Output the (X, Y) coordinate of the center of the cell containing the given text.  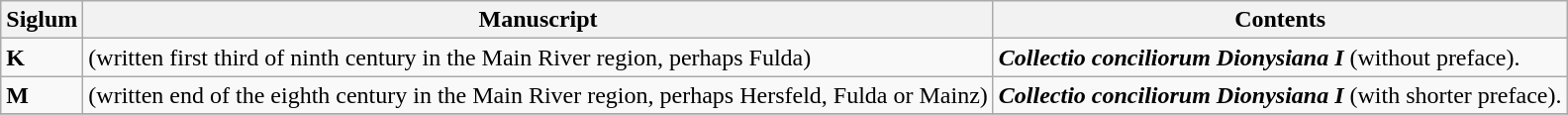
Manuscript (539, 20)
Collectio conciliorum Dionysiana I (without preface). (1280, 57)
Contents (1280, 20)
Collectio conciliorum Dionysiana I (with shorter preface). (1280, 95)
M (42, 95)
Siglum (42, 20)
(written first third of ninth century in the Main River region, perhaps Fulda) (539, 57)
(written end of the eighth century in the Main River region, perhaps Hersfeld, Fulda or Mainz) (539, 95)
K (42, 57)
